Return (x, y) of the center of cell containing provided text 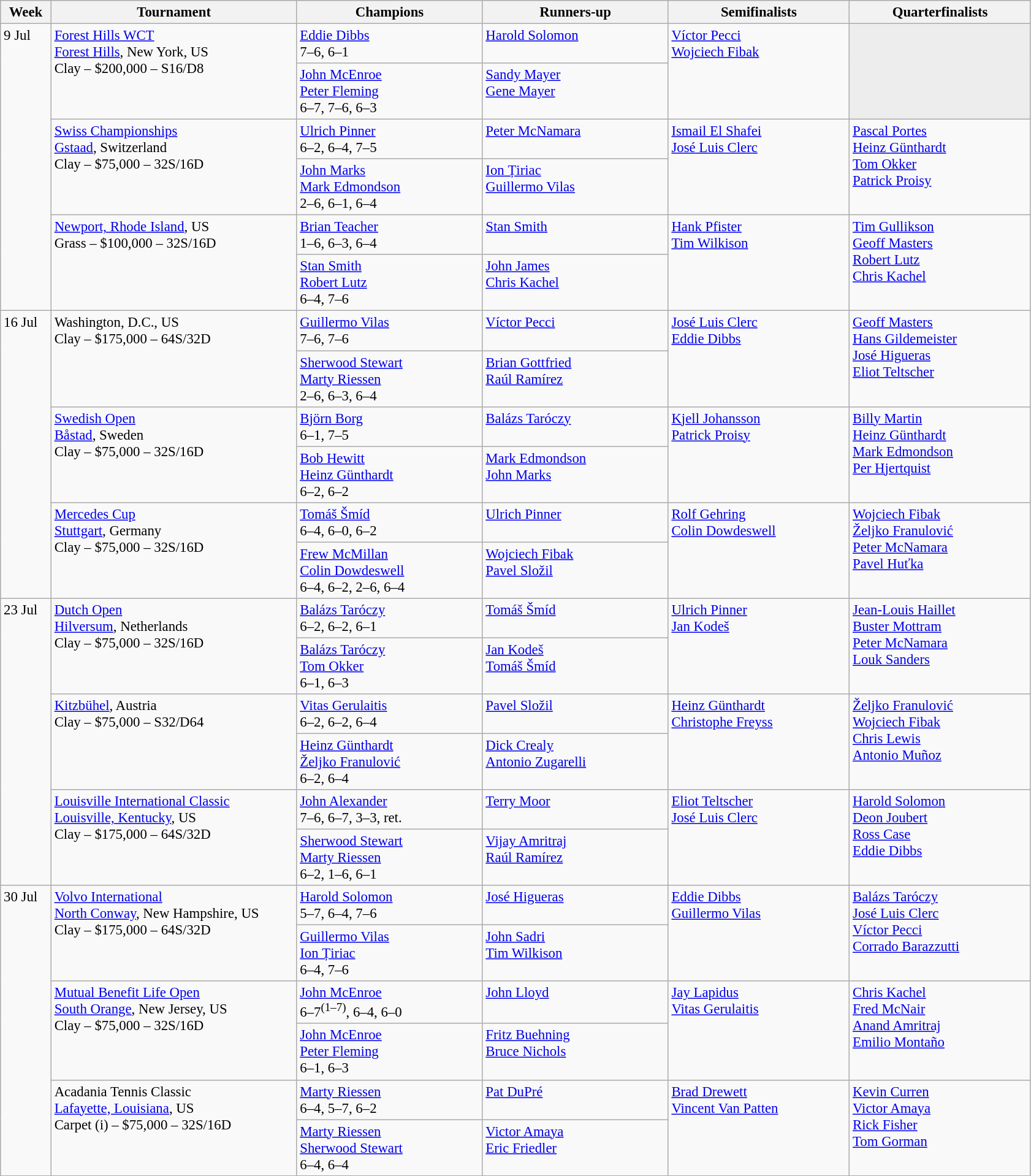
Vitas Gerulaitis 6–2, 6–2, 6–4 (390, 714)
Pavel Složil (575, 714)
Swedish Open Båstad, Sweden Clay – $75,000 – 32S/16D (174, 454)
Wojciech Fibak Željko Franulović Peter McNamara Pavel Huťka (940, 550)
Chris Kachel Fred McNair Anand Amritraj Emilio Montaño (940, 1030)
16 Jul (26, 455)
Pat DuPré (575, 1100)
Rolf Gehring Colin Dowdeswell (759, 550)
John Lloyd (575, 1002)
Billy Martin Heinz Günthardt Mark Edmondson Per Hjertquist (940, 454)
Sherwood Stewart Marty Riessen 6–2, 1–6, 6–1 (390, 858)
Sherwood Stewart Marty Riessen 2–6, 6–3, 6–4 (390, 379)
John Alexander 7–6, 6–7, 3–3, ret. (390, 809)
José Luis Clerc Eddie Dibbs (759, 359)
Ulrich Pinner Jan Kodeš (759, 646)
Newport, Rhode Island, US Grass – $100,000 – 32S/16D (174, 263)
Terry Moor (575, 809)
John Sadri Tim Wilkison (575, 953)
Harold Solomon (575, 44)
Jay Lapidus Vitas Gerulaitis (759, 1030)
Sandy Mayer Gene Mayer (575, 91)
John McEnroe 6–7(1–7), 6–4, 6–0 (390, 1002)
Volvo International North Conway, New Hampshire, US Clay – $175,000 – 64S/32D (174, 933)
Acadania Tennis Classic Lafayette, Louisiana, US Carpet (i) – $75,000 – 32S/16D (174, 1128)
Tomáš Šmíd 6–4, 6–0, 6–2 (390, 522)
Kjell Johansson Patrick Proisy (759, 454)
Harold Solomon 5–7, 6–4, 7–6 (390, 905)
Kitzbühel, Austria Clay – $75,000 – S32/D64 (174, 742)
Tim Gullikson Geoff Masters Robert Lutz Chris Kachel (940, 263)
Mercedes Cup Stuttgart, Germany Clay – $75,000 – 32S/16D (174, 550)
Wojciech Fibak Pavel Složil (575, 570)
Mutual Benefit Life Open South Orange, New Jersey, US Clay – $75,000 – 32S/16D (174, 1030)
Week (26, 12)
Jean-Louis Haillet Buster Mottram Peter McNamara Louk Sanders (940, 646)
Quarterfinalists (940, 12)
Jan Kodeš Tomáš Šmíd (575, 666)
John McEnroe Peter Fleming 6–1, 6–3 (390, 1052)
Pascal Portes Heinz Günthardt Tom Okker Patrick Proisy (940, 167)
John James Chris Kachel (575, 283)
Björn Borg 6–1, 7–5 (390, 427)
Harold Solomon Deon Joubert Ross Case Eddie Dibbs (940, 838)
Stan Smith Robert Lutz 6–4, 7–6 (390, 283)
Balázs Taróczy (575, 427)
John McEnroe Peter Fleming 6–7, 7–6, 6–3 (390, 91)
Ion Țiriac Guillermo Vilas (575, 187)
Eddie Dibbs 7–6, 6–1 (390, 44)
Balázs Taróczy 6–2, 6–2, 6–1 (390, 618)
Champions (390, 12)
Marty Riessen6–4, 5–7, 6–2 (390, 1100)
Frew McMillan Colin Dowdeswell 6–4, 6–2, 2–6, 6–4 (390, 570)
9 Jul (26, 168)
Tomáš Šmíd (575, 618)
Víctor Pecci (575, 331)
23 Jul (26, 742)
Željko Franulović Wojciech Fibak Chris Lewis Antonio Muñoz (940, 742)
Guillermo Vilas 7–6, 7–6 (390, 331)
Brad Drewett Vincent Van Patten (759, 1128)
Brian Gottfried Raúl Ramírez (575, 379)
Forest Hills WCT Forest Hills, New York, US Clay – $200,000 – S16/D8 (174, 72)
Geoff Masters Hans Gildemeister José Higueras Eliot Teltscher (940, 359)
Dutch Open Hilversum, Netherlands Clay – $75,000 – 32S/16D (174, 646)
Runners-up (575, 12)
Hank Pfister Tim Wilkison (759, 263)
José Higueras (575, 905)
Víctor Pecci Wojciech Fibak (759, 72)
Ismail El Shafei José Luis Clerc (759, 167)
Fritz Buehning Bruce Nichols (575, 1052)
Washington, D.C., US Clay – $175,000 – 64S/32D (174, 359)
Ulrich Pinner (575, 522)
Ulrich Pinner 6–2, 6–4, 7–5 (390, 140)
Mark Edmondson John Marks (575, 475)
Eliot Teltscher José Luis Clerc (759, 838)
30 Jul (26, 1030)
Eddie Dibbs Guillermo Vilas (759, 933)
Louisville International Classic Louisville, Kentucky, US Clay – $175,000 – 64S/32D (174, 838)
Guillermo Vilas Ion Țiriac 6–4, 7–6 (390, 953)
Victor Amaya Eric Friedler (575, 1148)
Marty Riessen Sherwood Stewart 6–4, 6–4 (390, 1148)
Vijay Amritraj Raúl Ramírez (575, 858)
Brian Teacher 1–6, 6–3, 6–4 (390, 235)
Stan Smith (575, 235)
Peter McNamara (575, 140)
Heinz Günthardt Christophe Freyss (759, 742)
Kevin Curren Victor Amaya Rick Fisher Tom Gorman (940, 1128)
Balázs Taróczy José Luis Clerc Víctor Pecci Corrado Barazzutti (940, 933)
Heinz Günthardt Željko Franulović 6–2, 6–4 (390, 762)
Balázs Taróczy Tom Okker 6–1, 6–3 (390, 666)
Swiss Championships Gstaad, Switzerland Clay – $75,000 – 32S/16D (174, 167)
Semifinalists (759, 12)
Dick Crealy Antonio Zugarelli (575, 762)
John Marks Mark Edmondson 2–6, 6–1, 6–4 (390, 187)
Tournament (174, 12)
Bob Hewitt Heinz Günthardt 6–2, 6–2 (390, 475)
